Scan for the cell matching the given text and deliver its [X, Y] coordinate at center. 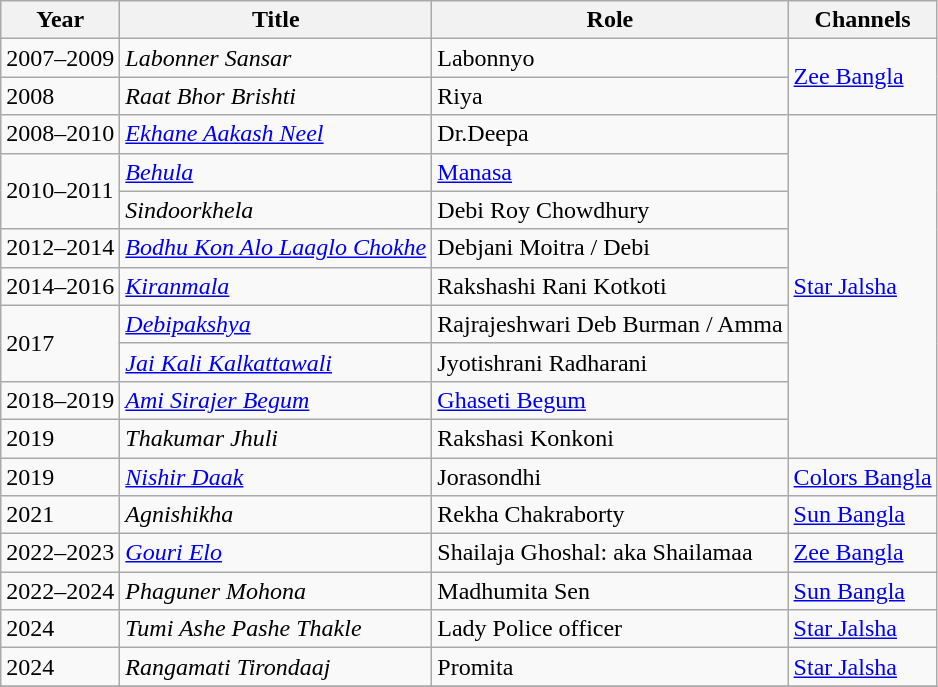
Kiranmala [276, 286]
2012–2014 [60, 248]
Jorasondhi [610, 477]
Gouri Elo [276, 553]
Bodhu Kon Alo Laaglo Chokhe [276, 248]
Rangamati Tirondaaj [276, 667]
Lady Police officer [610, 629]
Role [610, 20]
Ekhane Aakash Neel [276, 134]
Riya [610, 96]
Colors Bangla [862, 477]
Promita [610, 667]
2008–2010 [60, 134]
2022–2023 [60, 553]
Debi Roy Chowdhury [610, 210]
Sindoorkhela [276, 210]
Rajrajeshwari Deb Burman / Amma [610, 324]
2010–2011 [60, 191]
2022–2024 [60, 591]
Jyotishrani Radharani [610, 362]
Nishir Daak [276, 477]
Behula [276, 172]
Jai Kali Kalkattawali [276, 362]
Title [276, 20]
Thakumar Jhuli [276, 438]
Rakshasi Konkoni [610, 438]
Debipakshya [276, 324]
2008 [60, 96]
Labonner Sansar [276, 58]
Agnishikha [276, 515]
Madhumita Sen [610, 591]
Dr.Deepa [610, 134]
2017 [60, 343]
Shailaja Ghoshal: aka Shailamaa [610, 553]
Ami Sirajer Begum [276, 400]
2007–2009 [60, 58]
Channels [862, 20]
2014–2016 [60, 286]
Manasa [610, 172]
Raat Bhor Brishti [276, 96]
2021 [60, 515]
Phaguner Mohona [276, 591]
Ghaseti Begum [610, 400]
Rekha Chakraborty [610, 515]
Year [60, 20]
Debjani Moitra / Debi [610, 248]
Labonnyo [610, 58]
Rakshashi Rani Kotkoti [610, 286]
Tumi Ashe Pashe Thakle [276, 629]
2018–2019 [60, 400]
